From the cell containing the given text, extract its center point as (x, y) coordinate. 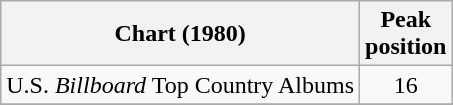
Peakposition (406, 34)
U.S. Billboard Top Country Albums (180, 85)
16 (406, 85)
Chart (1980) (180, 34)
